Locate the cell with the specified text and output its [X, Y] center coordinate. 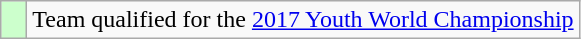
Team qualified for the 2017 Youth World Championship [303, 20]
